Return the [X, Y] coordinate for the center point of the cell that contains the specified text.  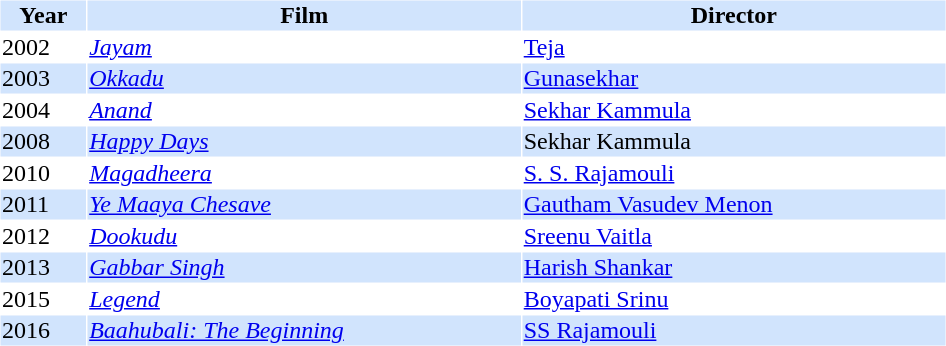
Sreenu Vaitla [734, 236]
Boyapati Srinu [734, 299]
Anand [304, 110]
Magadheera [304, 173]
Director [734, 15]
Gabbar Singh [304, 267]
Year [43, 15]
Jayam [304, 47]
Harish Shankar [734, 267]
2012 [43, 236]
Ye Maaya Chesave [304, 205]
Gautham Vasudev Menon [734, 205]
2008 [43, 141]
2002 [43, 47]
Legend [304, 299]
Dookudu [304, 236]
2010 [43, 173]
Film [304, 15]
Teja [734, 47]
2013 [43, 267]
2003 [43, 79]
2004 [43, 110]
SS Rajamouli [734, 331]
Baahubali: The Beginning [304, 331]
2015 [43, 299]
2016 [43, 331]
S. S. Rajamouli [734, 173]
Okkadu [304, 79]
Happy Days [304, 141]
2011 [43, 205]
Gunasekhar [734, 79]
